Identify which cell holds the provided text, then report its [X, Y] central coordinate. 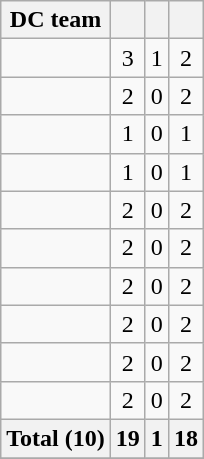
Total (10) [56, 438]
3 [128, 58]
DC team [56, 20]
18 [186, 438]
19 [128, 438]
